Return [X, Y] of the center of cell containing provided text 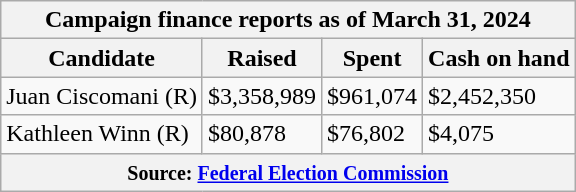
$3,358,989 [262, 96]
$2,452,350 [499, 96]
Cash on hand [499, 58]
$4,075 [499, 134]
$76,802 [372, 134]
Source: Federal Election Commission [288, 172]
$80,878 [262, 134]
Campaign finance reports as of March 31, 2024 [288, 20]
Juan Ciscomani (R) [102, 96]
$961,074 [372, 96]
Raised [262, 58]
Kathleen Winn (R) [102, 134]
Candidate [102, 58]
Spent [372, 58]
